Detect which cell encompasses the target text, then output its (X, Y) center coordinate. 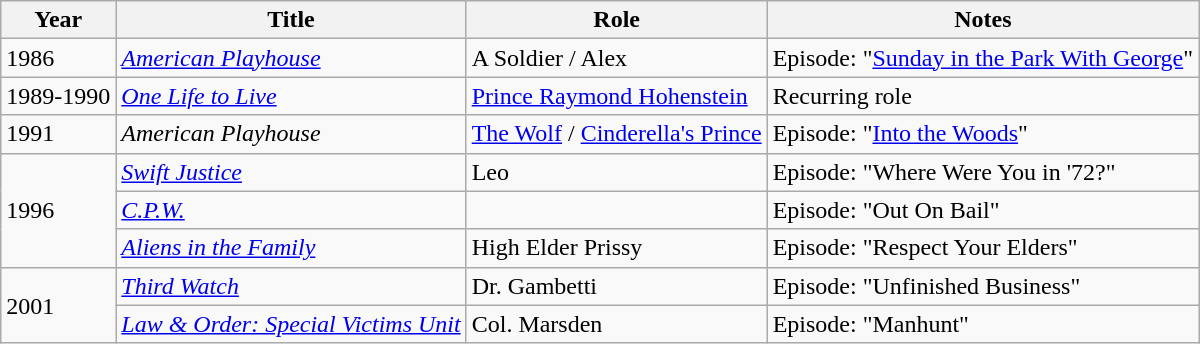
Prince Raymond Hohenstein (616, 96)
Role (616, 20)
1991 (58, 134)
Episode: "Unfinished Business" (982, 286)
1996 (58, 210)
Dr. Gambetti (616, 286)
Recurring role (982, 96)
Episode: "Respect Your Elders" (982, 248)
2001 (58, 305)
Year (58, 20)
Episode: "Into the Woods" (982, 134)
Law & Order: Special Victims Unit (291, 324)
Swift Justice (291, 172)
Title (291, 20)
Episode: "Where Were You in '72?" (982, 172)
The Wolf / Cinderella's Prince (616, 134)
Third Watch (291, 286)
Episode: "Out On Bail" (982, 210)
Episode: "Sunday in the Park With George" (982, 58)
Notes (982, 20)
1989-1990 (58, 96)
1986 (58, 58)
Episode: "Manhunt" (982, 324)
C.P.W. (291, 210)
One Life to Live (291, 96)
Aliens in the Family (291, 248)
Leo (616, 172)
Col. Marsden (616, 324)
High Elder Prissy (616, 248)
A Soldier / Alex (616, 58)
